For the text-containing cell, return its midpoint in (x, y) coordinate format. 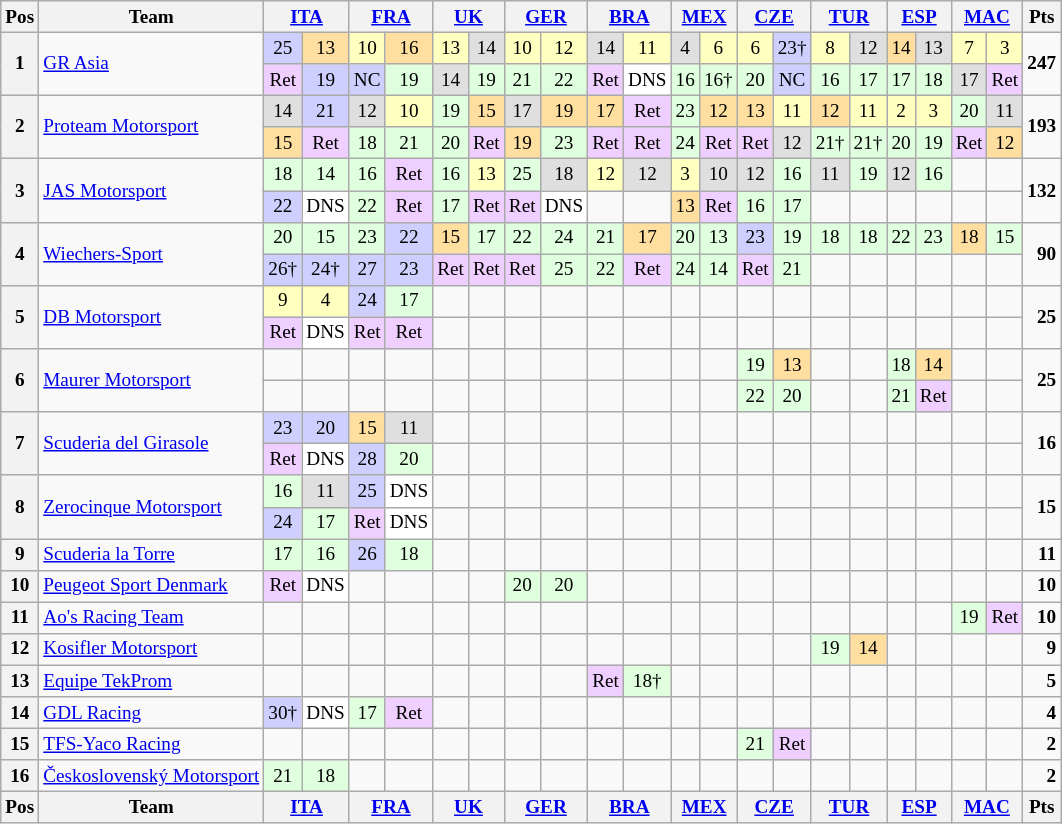
18† (647, 681)
Scuderia del Girasole (152, 444)
90 (1042, 254)
247 (1042, 64)
24† (326, 270)
Peugeot Sport Denmark (152, 586)
Scuderia la Torre (152, 554)
23† (792, 48)
Zerocinque Motorsport (152, 506)
TFS-Yaco Racing (152, 744)
Equipe TekProm (152, 681)
26† (283, 270)
16† (718, 80)
Ao's Racing Team (152, 618)
26 (367, 554)
GDL Racing (152, 713)
GR Asia (152, 64)
28 (367, 460)
1 (20, 64)
193 (1042, 126)
Wiechers-Sport (152, 254)
Československý Motorsport (152, 776)
DB Motorsport (152, 316)
27 (367, 270)
JAS Motorsport (152, 190)
30† (283, 713)
Kosifler Motorsport (152, 649)
132 (1042, 190)
Maurer Motorsport (152, 380)
Proteam Motorsport (152, 126)
